Output the (x, y) coordinate of the center of the cell containing the given text.  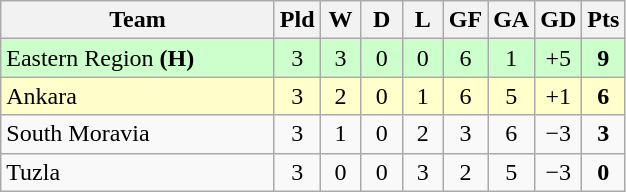
L (422, 20)
South Moravia (138, 134)
GA (512, 20)
Tuzla (138, 172)
Team (138, 20)
GF (465, 20)
Pts (604, 20)
+5 (558, 58)
+1 (558, 96)
W (340, 20)
Eastern Region (H) (138, 58)
9 (604, 58)
Pld (297, 20)
GD (558, 20)
D (382, 20)
Ankara (138, 96)
